Identify which cell holds the provided text, then report its (X, Y) central coordinate. 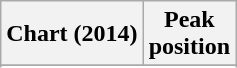
Chart (2014) (72, 34)
Peakposition (189, 34)
